Return the [X, Y] coordinate for the center point of the cell that contains the specified text.  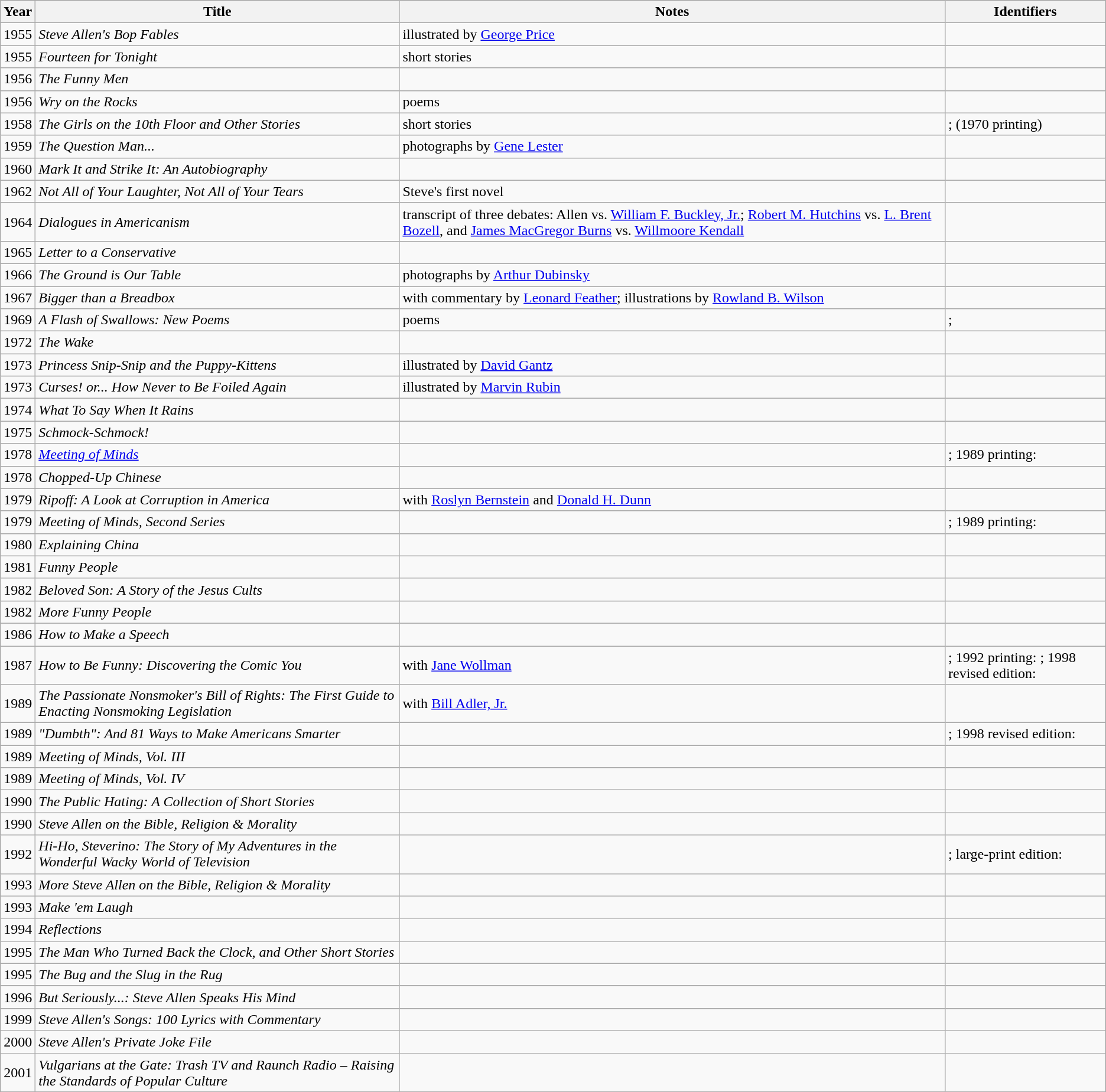
illustrated by George Price [672, 34]
1965 [18, 252]
The Public Hating: A Collection of Short Stories [217, 801]
; (1970 printing) [1026, 124]
2001 [18, 1073]
Steve Allen's Songs: 100 Lyrics with Commentary [217, 1019]
Vulgarians at the Gate: Trash TV and Raunch Radio – Raising the Standards of Popular Culture [217, 1073]
1972 [18, 343]
Hi-Ho, Steverino: The Story of My Adventures in the Wonderful Wacky World of Television [217, 854]
1986 [18, 634]
Ripoff: A Look at Corruption in America [217, 500]
; large-print edition: [1026, 854]
; 1992 printing: ; 1998 revised edition: [1026, 665]
Schmock-Schmock! [217, 432]
Mark It and Strike It: An Autobiography [217, 169]
1974 [18, 410]
Letter to a Conservative [217, 252]
1962 [18, 191]
The Bug and the Slug in the Rug [217, 974]
What To Say When It Rains [217, 410]
photographs by Arthur Dubinsky [672, 275]
1981 [18, 567]
More Funny People [217, 612]
But Seriously...: Steve Allen Speaks His Mind [217, 997]
Steve Allen on the Bible, Religion & Morality [217, 824]
1980 [18, 545]
The Passionate Nonsmoker's Bill of Rights: The First Guide to Enacting Nonsmoking Legislation [217, 704]
illustrated by Marvin Rubin [672, 387]
Meeting of Minds [217, 455]
Chopped-Up Chinese [217, 477]
Wry on the Rocks [217, 102]
Meeting of Minds, Vol. III [217, 757]
1999 [18, 1019]
The Question Man... [217, 146]
Beloved Son: A Story of the Jesus Cults [217, 589]
Title [217, 12]
2000 [18, 1042]
1967 [18, 297]
The Ground is Our Table [217, 275]
Year [18, 12]
Identifiers [1026, 12]
1992 [18, 854]
How to Be Funny: Discovering the Comic You [217, 665]
photographs by Gene Lester [672, 146]
with Roslyn Bernstein and Donald H. Dunn [672, 500]
A Flash of Swallows: New Poems [217, 320]
1959 [18, 146]
"Dumbth": And 81 Ways to Make Americans Smarter [217, 734]
Steve Allen's Bop Fables [217, 34]
Steve Allen's Private Joke File [217, 1042]
1964 [18, 222]
Meeting of Minds, Second Series [217, 522]
Funny People [217, 567]
More Steve Allen on the Bible, Religion & Morality [217, 885]
Princess Snip-Snip and the Puppy-Kittens [217, 365]
1969 [18, 320]
Reflections [217, 930]
1994 [18, 930]
1996 [18, 997]
The Wake [217, 343]
with Bill Adler, Jr. [672, 704]
The Girls on the 10th Floor and Other Stories [217, 124]
The Funny Men [217, 79]
Bigger than a Breadbox [217, 297]
with Jane Wollman [672, 665]
Make 'em Laugh [217, 907]
1975 [18, 432]
illustrated by David Gantz [672, 365]
Meeting of Minds, Vol. IV [217, 779]
Steve's first novel [672, 191]
Curses! or... How Never to Be Foiled Again [217, 387]
How to Make a Speech [217, 634]
Notes [672, 12]
Dialogues in Americanism [217, 222]
; 1998 revised edition: [1026, 734]
; [1026, 320]
The Man Who Turned Back the Clock, and Other Short Stories [217, 952]
Explaining China [217, 545]
1987 [18, 665]
with commentary by Leonard Feather; illustrations by Rowland B. Wilson [672, 297]
1966 [18, 275]
Fourteen for Tonight [217, 57]
Not All of Your Laughter, Not All of Your Tears [217, 191]
1960 [18, 169]
1958 [18, 124]
